Locate the cell with the specified text and output its (X, Y) center coordinate. 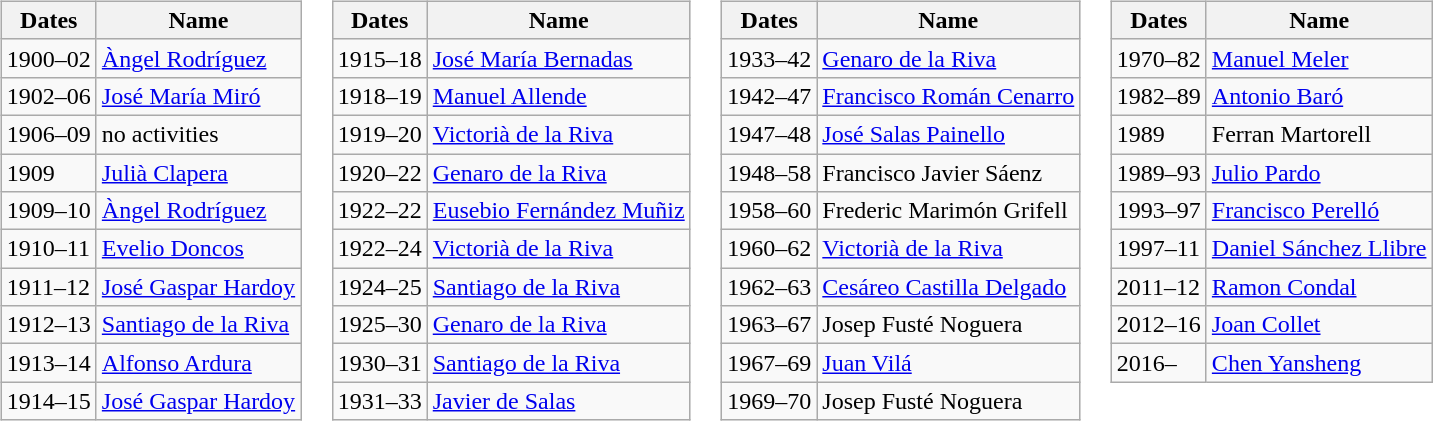
1902–06 (48, 96)
1912–13 (48, 325)
Ferran Martorell (1319, 134)
1948–58 (770, 173)
Chen Yansheng (1319, 363)
Julià Clapera (198, 173)
Manuel Meler (1319, 58)
1919–20 (380, 134)
1993–97 (1158, 211)
Francisco Perelló (1319, 211)
1920–22 (380, 173)
1930–31 (380, 363)
Julio Pardo (1319, 173)
José María Bernadas (558, 58)
Alfonso Ardura (198, 363)
no activities (198, 134)
Francisco Javier Sáenz (948, 173)
1922–24 (380, 249)
Frederic Marimón Grifell (948, 211)
1947–48 (770, 134)
Manuel Allende (558, 96)
1931–33 (380, 401)
1915–18 (380, 58)
1962–63 (770, 287)
1982–89 (1158, 96)
1942–47 (770, 96)
1910–11 (48, 249)
1960–62 (770, 249)
1989 (1158, 134)
2016– (1158, 363)
1925–30 (380, 325)
1924–25 (380, 287)
1918–19 (380, 96)
1997–11 (1158, 249)
1963–67 (770, 325)
1909 (48, 173)
Evelio Doncos (198, 249)
Francisco Román Cenarro (948, 96)
2011–12 (1158, 287)
José Salas Painello (948, 134)
Ramon Condal (1319, 287)
Antonio Baró (1319, 96)
1922–22 (380, 211)
Daniel Sánchez Llibre (1319, 249)
1913–14 (48, 363)
1909–10 (48, 211)
1958–60 (770, 211)
1969–70 (770, 401)
1900–02 (48, 58)
1911–12 (48, 287)
1989–93 (1158, 173)
Javier de Salas (558, 401)
1970–82 (1158, 58)
Cesáreo Castilla Delgado (948, 287)
1906–09 (48, 134)
1967–69 (770, 363)
José María Miró (198, 96)
1914–15 (48, 401)
2012–16 (1158, 325)
Juan Vilá (948, 363)
Joan Collet (1319, 325)
Eusebio Fernández Muñiz (558, 211)
1933–42 (770, 58)
